Provide the (X, Y) coordinate of the cell's center where the given text is located.  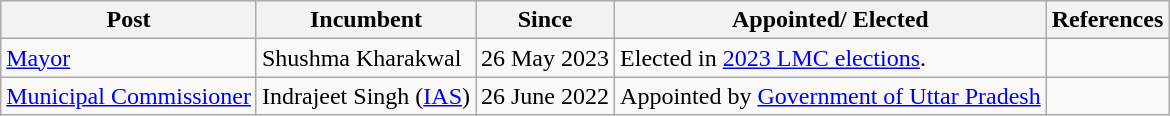
Indrajeet Singh (IAS) (366, 96)
Mayor (129, 58)
Incumbent (366, 20)
Municipal Commissioner (129, 96)
Appointed by Government of Uttar Pradesh (831, 96)
References (1108, 20)
Post (129, 20)
26 June 2022 (546, 96)
Since (546, 20)
Shushma Kharakwal (366, 58)
26 May 2023 (546, 58)
Appointed/ Elected (831, 20)
Elected in 2023 LMC elections. (831, 58)
